Determine the [x, y] coordinate at the center of the cell enclosing the given text.  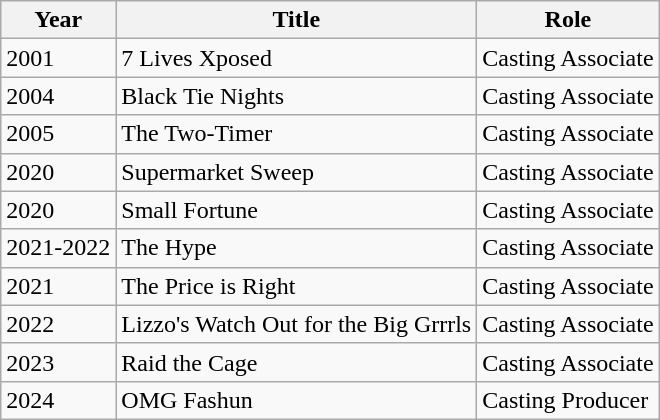
Black Tie Nights [296, 96]
2005 [58, 134]
Lizzo's Watch Out for the Big Grrrls [296, 324]
Supermarket Sweep [296, 172]
Raid the Cage [296, 362]
The Price is Right [296, 286]
2022 [58, 324]
2004 [58, 96]
The Hype [296, 248]
2001 [58, 58]
Role [568, 20]
Casting Producer [568, 400]
2021 [58, 286]
2023 [58, 362]
2024 [58, 400]
The Two-Timer [296, 134]
2021-2022 [58, 248]
7 Lives Xposed [296, 58]
Small Fortune [296, 210]
OMG Fashun [296, 400]
Year [58, 20]
Title [296, 20]
